Detect which cell encompasses the target text, then output its (x, y) center coordinate. 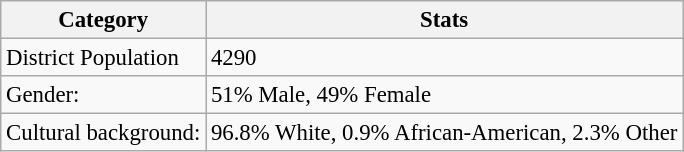
51% Male, 49% Female (444, 95)
96.8% White, 0.9% African-American, 2.3% Other (444, 133)
District Population (104, 58)
Stats (444, 20)
Cultural background: (104, 133)
Gender: (104, 95)
4290 (444, 58)
Category (104, 20)
